For the text-containing cell, return its midpoint in (x, y) coordinate format. 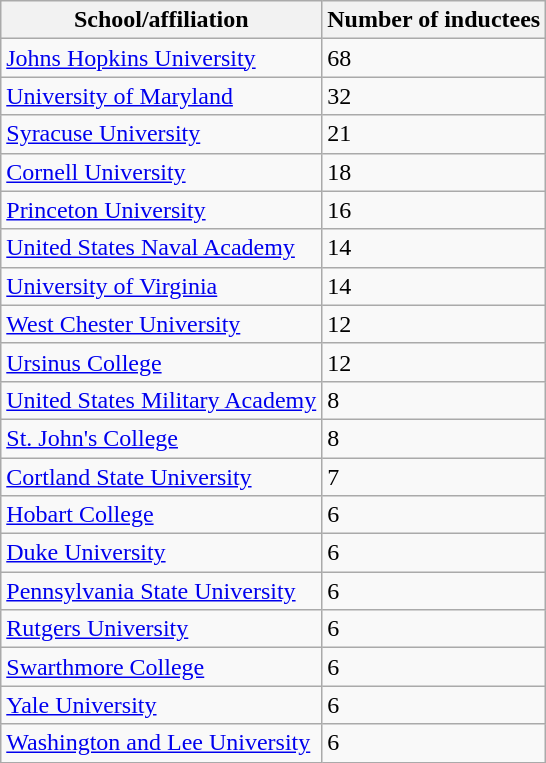
Hobart College (162, 515)
Pennsylvania State University (162, 591)
United States Naval Academy (162, 248)
68 (434, 58)
Swarthmore College (162, 667)
United States Military Academy (162, 400)
University of Maryland (162, 96)
West Chester University (162, 324)
Ursinus College (162, 362)
7 (434, 477)
Rutgers University (162, 629)
Syracuse University (162, 134)
18 (434, 172)
Number of inductees (434, 20)
16 (434, 210)
Johns Hopkins University (162, 58)
Cortland State University (162, 477)
Yale University (162, 705)
32 (434, 96)
School/affiliation (162, 20)
Duke University (162, 553)
University of Virginia (162, 286)
Washington and Lee University (162, 743)
21 (434, 134)
Princeton University (162, 210)
St. John's College (162, 438)
Cornell University (162, 172)
